Identify which cell holds the provided text, then report its (x, y) central coordinate. 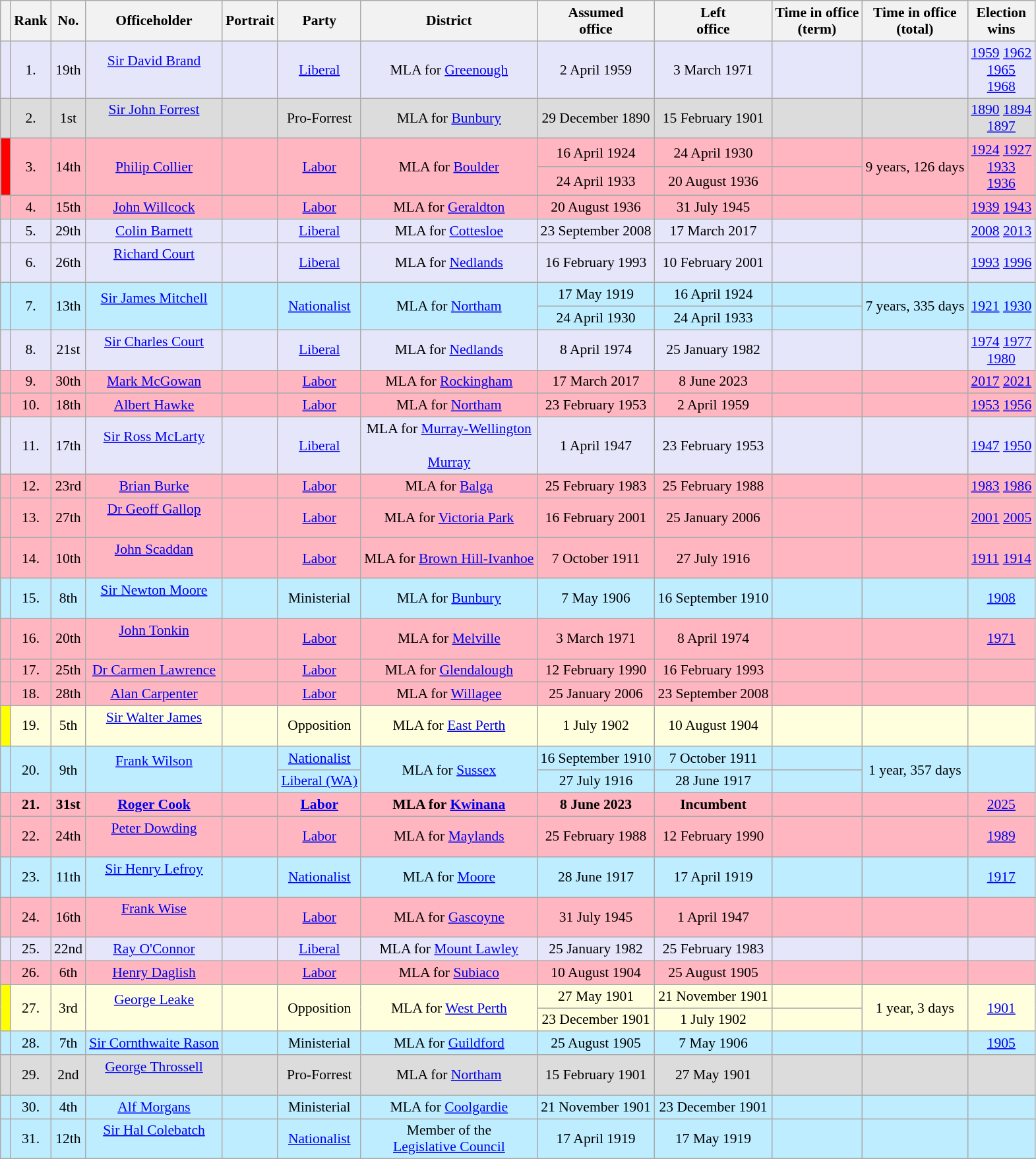
6th (69, 973)
Sir Cornthwaite Rason (154, 1044)
3. (30, 167)
22. (30, 837)
Assumedoffice (596, 21)
Dr Geoff Gallop (154, 518)
8. (30, 349)
25th (69, 670)
MLA for Kwinana (448, 805)
Albert Hawke (154, 405)
MLA for Victoria Park (448, 518)
MLA for Cottesloe (448, 231)
Mark McGowan (154, 382)
1908 (1001, 599)
2008 2013 (1001, 231)
19th (69, 70)
1993 1996 (1001, 262)
26th (69, 262)
28. (30, 1044)
MLA for Greenough (448, 70)
22nd (69, 949)
Liberal (WA) (319, 781)
23. (30, 877)
25. (30, 949)
Henry Daglish (154, 973)
1959 196219651968 (1001, 70)
Sir David Brand (154, 70)
Frank Wise (154, 918)
Richard Court (154, 262)
16 February 2001 (596, 518)
1917 (1001, 877)
Peter Dowding (154, 837)
Alan Carpenter (154, 694)
Ray O'Connor (154, 949)
MLA for Mount Lawley (448, 949)
17th (69, 446)
1. (30, 70)
1971 (1001, 638)
29. (30, 1075)
MLA for Willagee (448, 694)
21st (69, 349)
Leftoffice (714, 21)
12th (69, 1139)
1983 1986 (1001, 486)
5. (30, 231)
10 February 2001 (714, 262)
Sir Henry Lefroy (154, 877)
2017 2021 (1001, 382)
MLA for Melville (448, 638)
11. (30, 446)
13th (69, 306)
31st (69, 805)
George Throssell (154, 1075)
30. (30, 1107)
27. (30, 1007)
12. (30, 486)
14th (69, 167)
MLA for Glendalough (448, 670)
MLA for Maylands (448, 837)
14. (30, 558)
4th (69, 1107)
20th (69, 638)
Sir John Forrest (154, 119)
George Leake (154, 1007)
MLA for Gascoyne (448, 918)
Portrait (250, 21)
30th (69, 382)
16th (69, 918)
7th (69, 1044)
Colin Barnett (154, 231)
Party (319, 21)
Sir Hal Colebatch (154, 1139)
Incumbent (714, 805)
1901 (1001, 1007)
9th (69, 770)
21. (30, 805)
John Scaddan (154, 558)
Philip Collier (154, 167)
2025 (1001, 805)
Time in office(total) (915, 21)
18. (30, 694)
No. (69, 21)
11th (69, 877)
2. (30, 119)
29th (69, 231)
MLA for Geraldton (448, 208)
Sir Ross McLarty (154, 446)
1989 (1001, 837)
Sir Walter James (154, 727)
26. (30, 973)
24th (69, 837)
24. (30, 918)
7 years, 335 days (915, 306)
Sir Newton Moore (154, 599)
8th (69, 599)
Time in office(term) (818, 21)
Brian Burke (154, 486)
MLA for Brown Hill-Ivanhoe (448, 558)
10. (30, 405)
2nd (69, 1075)
Rank (30, 21)
1924 192719331936 (1001, 167)
MLA for Moore (448, 877)
1 year, 3 days (915, 1007)
1905 (1001, 1044)
MLA for Sussex (448, 770)
17. (30, 670)
5th (69, 727)
4. (30, 208)
18th (69, 405)
MLA for Boulder (448, 167)
1953 1956 (1001, 405)
MLA for Rockingham (448, 382)
15. (30, 599)
7. (30, 306)
10th (69, 558)
Sir James Mitchell (154, 306)
MLA for Murray-WellingtonMurray (448, 446)
9 years, 126 days (915, 167)
15th (69, 208)
Dr Carmen Lawrence (154, 670)
MLA for Balga (448, 486)
6. (30, 262)
Member of theLegislative Council (448, 1139)
1 year, 357 days (915, 770)
1911 1914 (1001, 558)
MLA for West Perth (448, 1007)
MLA for Subiaco (448, 973)
23rd (69, 486)
1st (69, 119)
20. (30, 770)
9. (30, 382)
19. (30, 727)
MLA for Coolgardie (448, 1107)
1939 1943 (1001, 208)
31. (30, 1139)
Roger Cook (154, 805)
1921 1930 (1001, 306)
3rd (69, 1007)
Electionwins (1001, 21)
MLA for East Perth (448, 727)
1974 19771980 (1001, 349)
John Tonkin (154, 638)
District (448, 21)
28th (69, 694)
Sir Charles Court (154, 349)
Alf Morgans (154, 1107)
Officeholder (154, 21)
MLA for Guildford (448, 1044)
Frank Wilson (154, 770)
29 December 1890 (596, 119)
John Willcock (154, 208)
1890 18941897 (1001, 119)
16. (30, 638)
27th (69, 518)
1947 1950 (1001, 446)
2001 2005 (1001, 518)
13. (30, 518)
